Locate the cell with the specified text and output its [x, y] center coordinate. 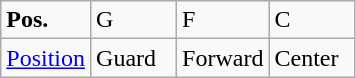
Forward [223, 58]
Center [312, 58]
C [312, 20]
Pos. [46, 20]
Position [46, 58]
F [223, 20]
Guard [134, 58]
G [134, 20]
